Detect which cell encompasses the target text, then output its (X, Y) center coordinate. 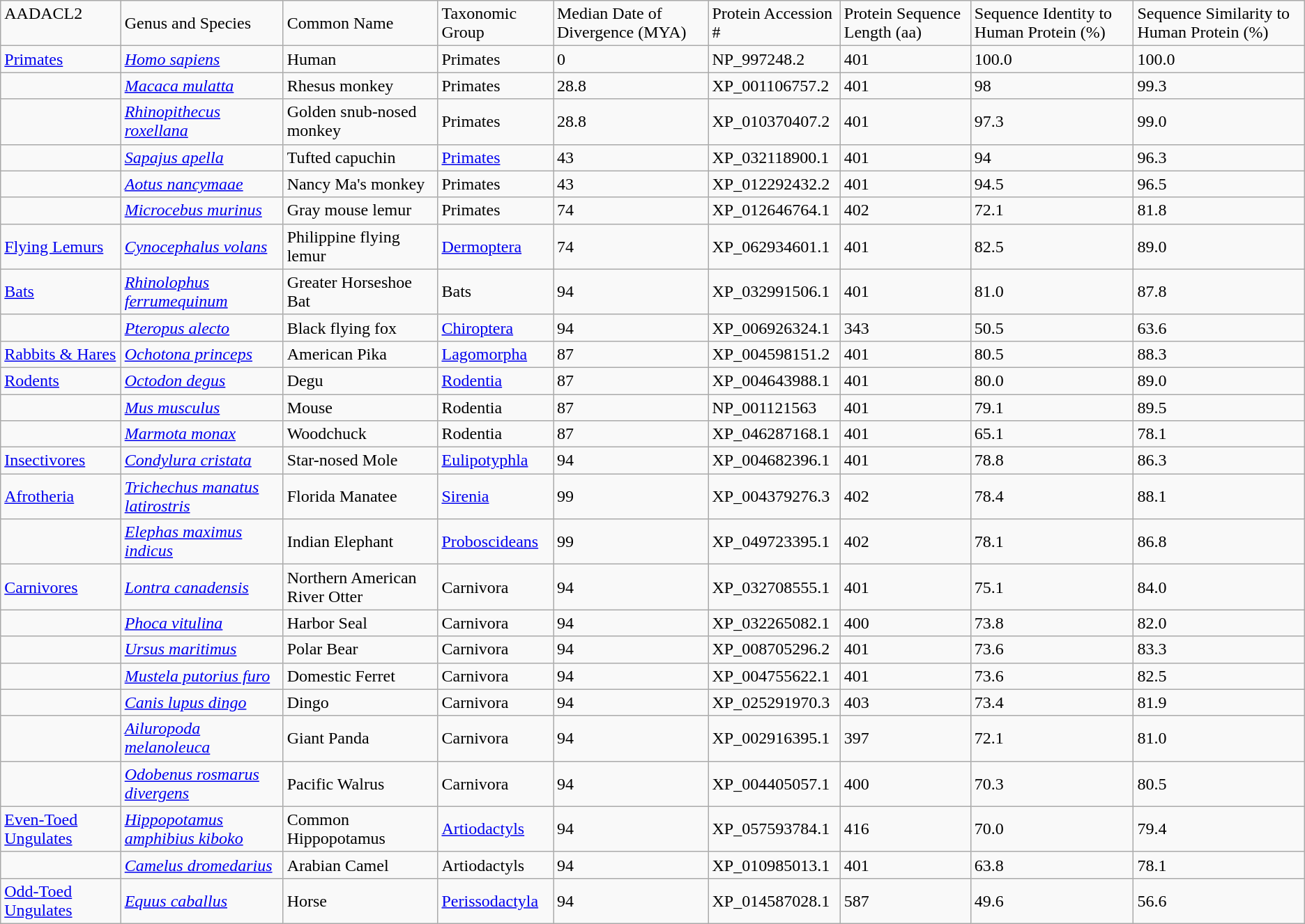
Sequence Identity to Human Protein (%) (1052, 24)
Carnivores (61, 587)
0 (631, 59)
81.9 (1219, 702)
79.1 (1052, 408)
Microcebus murinus (202, 210)
Insectivores (61, 461)
XP_010985013.1 (774, 865)
96.5 (1219, 184)
Mus musculus (202, 408)
Polar Bear (360, 649)
Rabbits & Hares (61, 354)
587 (905, 900)
XP_004598151.2 (774, 354)
Genus and Species (202, 24)
416 (905, 829)
Common Hippopotamus (360, 829)
Black flying fox (360, 328)
70.3 (1052, 783)
Human (360, 59)
98 (1052, 86)
NP_001121563 (774, 408)
XP_012292432.2 (774, 184)
Pteropus alecto (202, 328)
Horse (360, 900)
Hippopotamus amphibius kiboko (202, 829)
Aotus nancymaae (202, 184)
Dingo (360, 702)
Woodchuck (360, 434)
Mustela putorius furo (202, 676)
84.0 (1219, 587)
Sequence Similarity to Human Protein (%) (1219, 24)
Homo sapiens (202, 59)
Protein Accession # (774, 24)
Cynocephalus volans (202, 247)
Domestic Ferret (360, 676)
89.5 (1219, 408)
Elephas maximus indicus (202, 542)
Condylura cristata (202, 461)
AADACL2 (61, 24)
Philippine flying lemur (360, 247)
XP_012646764.1 (774, 210)
Tufted capuchin (360, 157)
Canis lupus dingo (202, 702)
American Pika (360, 354)
Ochotona princeps (202, 354)
Median Date of Divergence (MYA) (631, 24)
65.1 (1052, 434)
Common Name (360, 24)
Even-Toed Ungulates (61, 829)
Harbor Seal (360, 623)
Giant Panda (360, 739)
XP_032265082.1 (774, 623)
Phoca vitulina (202, 623)
Trichechus manatus latirostris (202, 496)
83.3 (1219, 649)
99.3 (1219, 86)
Indian Elephant (360, 542)
Proboscideans (496, 542)
XP_006926324.1 (774, 328)
XP_004379276.3 (774, 496)
XP_008705296.2 (774, 649)
63.6 (1219, 328)
Lagomorpha (496, 354)
Taxonomic Group (496, 24)
Gray mouse lemur (360, 210)
XP_032708555.1 (774, 587)
Odobenus rosmarus divergens (202, 783)
63.8 (1052, 865)
97.3 (1052, 121)
73.4 (1052, 702)
86.3 (1219, 461)
73.8 (1052, 623)
XP_049723395.1 (774, 542)
50.5 (1052, 328)
79.4 (1219, 829)
NP_997248.2 (774, 59)
XP_004643988.1 (774, 380)
Star-nosed Mole (360, 461)
Degu (360, 380)
Eulipotyphla (496, 461)
Pacific Walrus (360, 783)
88.3 (1219, 354)
Sirenia (496, 496)
XP_057593784.1 (774, 829)
Odd-Toed Ungulates (61, 900)
Greater Horseshoe Bat (360, 291)
XP_062934601.1 (774, 247)
Rhesus monkey (360, 86)
49.6 (1052, 900)
88.1 (1219, 496)
XP_010370407.2 (774, 121)
Golden snub-nosed monkey (360, 121)
Dermoptera (496, 247)
Ursus maritimus (202, 649)
XP_004405057.1 (774, 783)
Nancy Ma's monkey (360, 184)
XP_001106757.2 (774, 86)
403 (905, 702)
Protein Sequence Length (aa) (905, 24)
XP_004755622.1 (774, 676)
XP_025291970.3 (774, 702)
Arabian Camel (360, 865)
XP_032991506.1 (774, 291)
XP_014587028.1 (774, 900)
78.4 (1052, 496)
Chiroptera (496, 328)
Lontra canadensis (202, 587)
94.5 (1052, 184)
Sapajus apella (202, 157)
Florida Manatee (360, 496)
Mouse (360, 408)
Rodents (61, 380)
Camelus dromedarius (202, 865)
Flying Lemurs (61, 247)
99.0 (1219, 121)
Ailuropoda melanoleuca (202, 739)
81.8 (1219, 210)
96.3 (1219, 157)
Macaca mulatta (202, 86)
78.8 (1052, 461)
Rhinolophus ferrumequinum (202, 291)
Northern American River Otter (360, 587)
397 (905, 739)
56.6 (1219, 900)
Equus caballus (202, 900)
XP_004682396.1 (774, 461)
Marmota monax (202, 434)
80.0 (1052, 380)
XP_032118900.1 (774, 157)
343 (905, 328)
XP_046287168.1 (774, 434)
Afrotheria (61, 496)
70.0 (1052, 829)
Rhinopithecus roxellana (202, 121)
86.8 (1219, 542)
75.1 (1052, 587)
Octodon degus (202, 380)
82.0 (1219, 623)
Perissodactyla (496, 900)
XP_002916395.1 (774, 739)
87.8 (1219, 291)
